Identify which cell holds the provided text, then report its [X, Y] central coordinate. 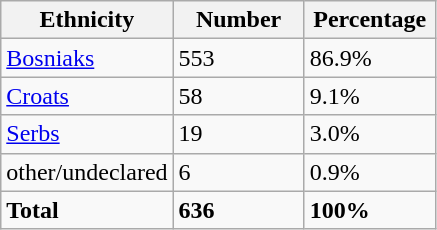
553 [238, 58]
3.0% [370, 134]
86.9% [370, 58]
Total [87, 210]
58 [238, 96]
Croats [87, 96]
6 [238, 172]
Percentage [370, 20]
Bosniaks [87, 58]
0.9% [370, 172]
Number [238, 20]
636 [238, 210]
100% [370, 210]
other/undeclared [87, 172]
19 [238, 134]
Serbs [87, 134]
Ethnicity [87, 20]
9.1% [370, 96]
